Provide the [X, Y] coordinate of the cell's center where the given text is located.  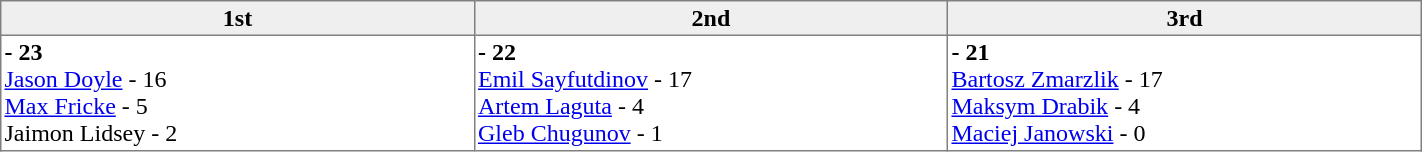
2nd [710, 18]
1st [238, 18]
- 21Bartosz Zmarzlik - 17Maksym Drabik - 4Maciej Janowski - 0 [1185, 93]
3rd [1185, 18]
- 22Emil Sayfutdinov - 17Artem Laguta - 4Gleb Chugunov - 1 [710, 93]
- 23Jason Doyle - 16Max Fricke - 5Jaimon Lidsey - 2 [238, 93]
